Capture the cell that displays the provided text and extract its [X, Y] central coordinate. 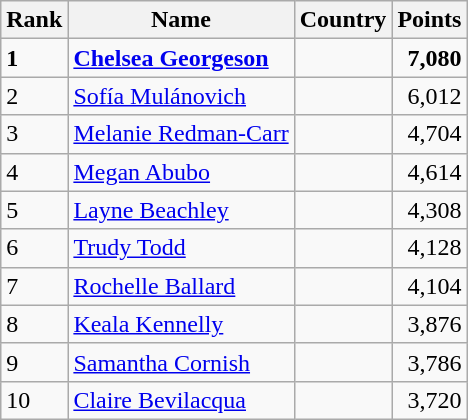
1 [34, 58]
Samantha Cornish [181, 362]
6 [34, 248]
10 [34, 400]
Chelsea Georgeson [181, 58]
Keala Kennelly [181, 324]
4,104 [430, 286]
Claire Bevilacqua [181, 400]
Layne Beachley [181, 210]
Sofía Mulánovich [181, 96]
4 [34, 172]
6,012 [430, 96]
7,080 [430, 58]
7 [34, 286]
Name [181, 20]
Points [430, 20]
Melanie Redman-Carr [181, 134]
Megan Abubo [181, 172]
5 [34, 210]
4,128 [430, 248]
Country [343, 20]
Rochelle Ballard [181, 286]
3 [34, 134]
Trudy Todd [181, 248]
9 [34, 362]
8 [34, 324]
Rank [34, 20]
2 [34, 96]
4,704 [430, 134]
3,720 [430, 400]
4,308 [430, 210]
3,786 [430, 362]
3,876 [430, 324]
4,614 [430, 172]
